Find where the given text appears and provide that cell's center as [X, Y] coordinate. 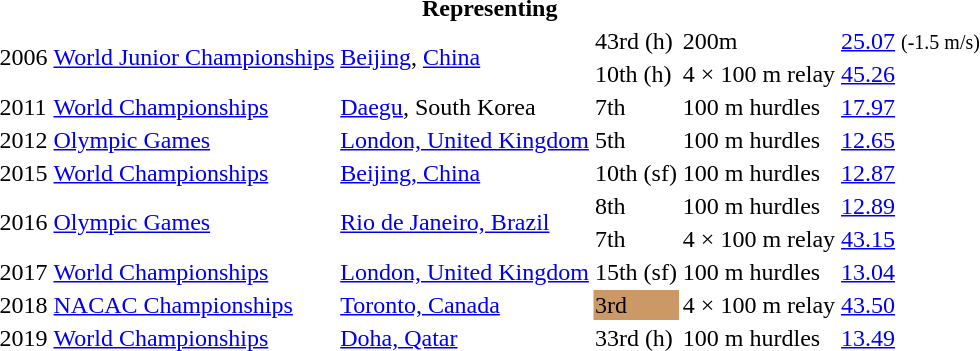
Rio de Janeiro, Brazil [465, 222]
10th (sf) [636, 173]
Daegu, South Korea [465, 107]
43rd (h) [636, 41]
Toronto, Canada [465, 305]
5th [636, 140]
8th [636, 206]
NACAC Championships [194, 305]
200m [758, 41]
10th (h) [636, 74]
15th (sf) [636, 272]
World Junior Championships [194, 58]
3rd [636, 305]
